Pinpoint the cell where the given text exists, returning its (X, Y) midpoint coordinate. 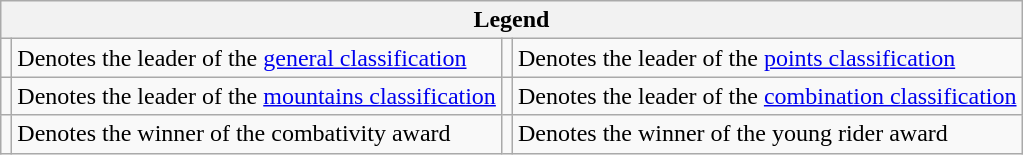
Denotes the winner of the young rider award (767, 134)
Denotes the leader of the combination classification (767, 96)
Legend (512, 20)
Denotes the winner of the combativity award (257, 134)
Denotes the leader of the general classification (257, 58)
Denotes the leader of the points classification (767, 58)
Denotes the leader of the mountains classification (257, 96)
